From the cell containing the given text, extract its center point as [X, Y] coordinate. 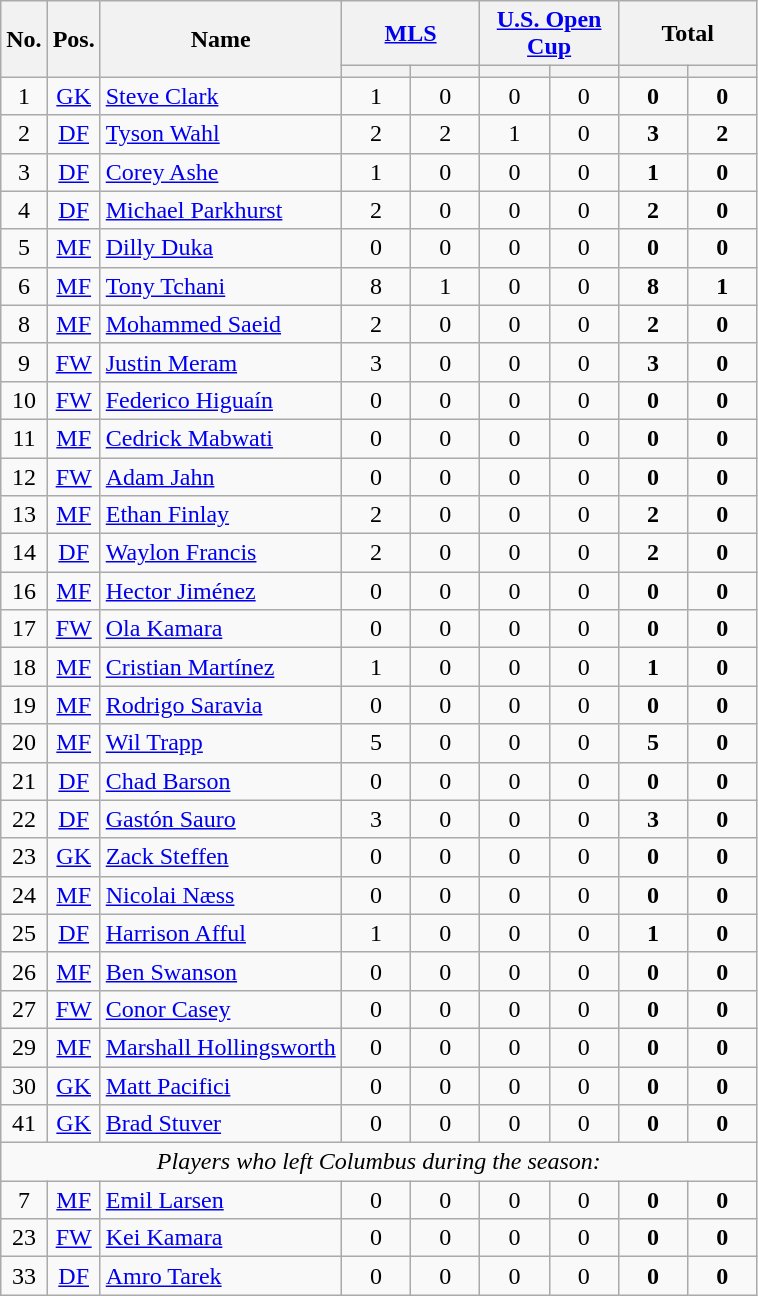
12 [24, 477]
Tony Tchani [220, 286]
U.S. Open Cup [550, 34]
Cristian Martínez [220, 667]
16 [24, 591]
25 [24, 933]
Amro Tarek [220, 1276]
13 [24, 515]
Hector Jiménez [220, 591]
17 [24, 629]
Dilly Duka [220, 248]
Name [220, 39]
Zack Steffen [220, 857]
Justin Meram [220, 362]
Tyson Wahl [220, 134]
Players who left Columbus during the season: [379, 1162]
Harrison Afful [220, 933]
Wil Trapp [220, 743]
Total [688, 34]
Emil Larsen [220, 1200]
Nicolai Næss [220, 895]
Steve Clark [220, 96]
No. [24, 39]
20 [24, 743]
14 [24, 553]
Mohammed Saeid [220, 324]
MLS [410, 34]
30 [24, 1085]
19 [24, 705]
Matt Pacifici [220, 1085]
21 [24, 781]
Adam Jahn [220, 477]
Waylon Francis [220, 553]
7 [24, 1200]
18 [24, 667]
33 [24, 1276]
41 [24, 1124]
Ethan Finlay [220, 515]
Corey Ashe [220, 172]
24 [24, 895]
Ben Swanson [220, 971]
Chad Barson [220, 781]
Michael Parkhurst [220, 210]
22 [24, 819]
Federico Higuaín [220, 400]
4 [24, 210]
Rodrigo Saravia [220, 705]
9 [24, 362]
Pos. [74, 39]
27 [24, 1009]
29 [24, 1047]
Gastón Sauro [220, 819]
10 [24, 400]
Conor Casey [220, 1009]
Brad Stuver [220, 1124]
Cedrick Mabwati [220, 438]
Kei Kamara [220, 1238]
Marshall Hollingsworth [220, 1047]
Ola Kamara [220, 629]
11 [24, 438]
26 [24, 971]
6 [24, 286]
